Find where the given text appears and provide that cell's center as [X, Y] coordinate. 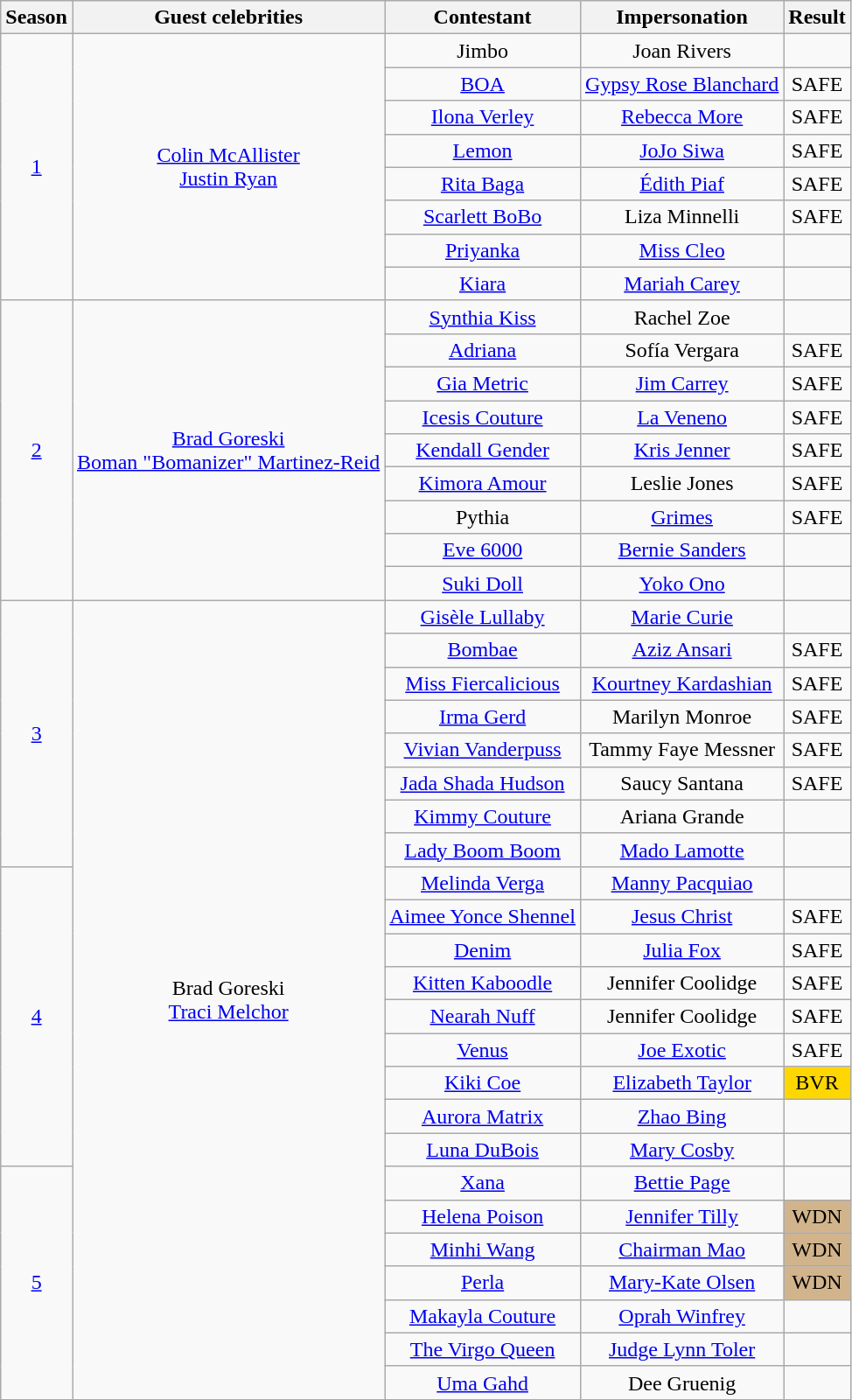
Kendall Gender [483, 451]
Jimbo [483, 51]
Bettie Page [681, 1183]
Denim [483, 949]
La Veneno [681, 417]
Rebecca More [681, 117]
Édith Piaf [681, 184]
The Virgo Queen [483, 1349]
5 [37, 1283]
Kiki Coe [483, 1083]
Oprah Winfrey [681, 1316]
Impersonation [681, 17]
Rita Baga [483, 184]
Mary-Kate Olsen [681, 1283]
Tammy Faye Messner [681, 750]
Aimee Yonce Shennel [483, 916]
Julia Fox [681, 949]
Ilona Verley [483, 117]
Irma Gerd [483, 717]
Miss Fiercalicious [483, 683]
Suki Doll [483, 584]
Kourtney Kardashian [681, 683]
Bombae [483, 650]
Melinda Verga [483, 883]
Nearah Nuff [483, 1017]
2 [37, 450]
Pythia [483, 517]
Makayla Couture [483, 1316]
Lady Boom Boom [483, 850]
Xana [483, 1183]
Perla [483, 1283]
Icesis Couture [483, 417]
Zhao Bing [681, 1116]
BOA [483, 84]
Guest celebrities [227, 17]
Scarlett BoBo [483, 217]
Mary Cosby [681, 1150]
Minhi Wang [483, 1249]
Kimora Amour [483, 484]
Grimes [681, 517]
4 [37, 1017]
Yoko Ono [681, 584]
Jim Carrey [681, 383]
Judge Lynn Toler [681, 1349]
Uma Gahd [483, 1382]
BVR [817, 1083]
Season [37, 17]
Kimmy Couture [483, 816]
Kitten Kaboodle [483, 983]
Marilyn Monroe [681, 717]
Dee Gruenig [681, 1382]
Eve 6000 [483, 550]
Liza Minnelli [681, 217]
Brad GoreskiBoman "Bomanizer" Martinez-Reid [227, 450]
Jada Shada Hudson [483, 783]
Bernie Sanders [681, 550]
3 [37, 733]
Mariah Carey [681, 283]
Synthia Kiss [483, 317]
Saucy Santana [681, 783]
Luna DuBois [483, 1150]
Rachel Zoe [681, 317]
Jesus Christ [681, 916]
Mado Lamotte [681, 850]
Miss Cleo [681, 250]
Jennifer Tilly [681, 1216]
Gia Metric [483, 383]
Kris Jenner [681, 451]
Kiara [483, 283]
Vivian Vanderpuss [483, 750]
Leslie Jones [681, 484]
Gypsy Rose Blanchard [681, 84]
Lemon [483, 150]
Aziz Ansari [681, 650]
Sofía Vergara [681, 350]
Chairman Mao [681, 1249]
Ariana Grande [681, 816]
Brad GoreskiTraci Melchor [227, 1000]
JoJo Siwa [681, 150]
Helena Poison [483, 1216]
Result [817, 17]
Joan Rivers [681, 51]
Joe Exotic [681, 1050]
1 [37, 167]
Marie Curie [681, 617]
Manny Pacquiao [681, 883]
Priyanka [483, 250]
Colin McAllisterJustin Ryan [227, 167]
Elizabeth Taylor [681, 1083]
Gisèle Lullaby [483, 617]
Aurora Matrix [483, 1116]
Venus [483, 1050]
Adriana [483, 350]
Contestant [483, 17]
